Provide the [x, y] coordinate of the cell's center where the given text is located.  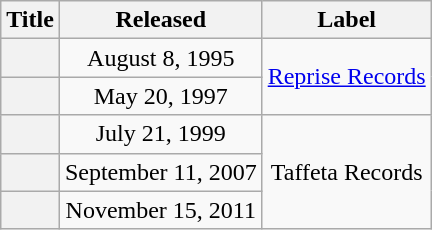
Title [30, 20]
November 15, 2011 [160, 210]
September 11, 2007 [160, 172]
Taffeta Records [346, 172]
Released [160, 20]
July 21, 1999 [160, 134]
August 8, 1995 [160, 58]
May 20, 1997 [160, 96]
Reprise Records [346, 77]
Label [346, 20]
